Identify which cell holds the provided text, then report its [X, Y] central coordinate. 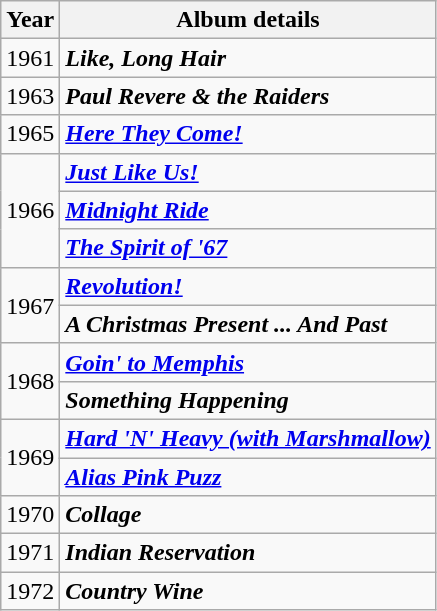
1968 [30, 381]
Just Like Us! [248, 172]
Country Wine [248, 591]
Something Happening [248, 400]
Here They Come! [248, 134]
1966 [30, 210]
1961 [30, 58]
Midnight Ride [248, 210]
1970 [30, 515]
1972 [30, 591]
Paul Revere & the Raiders [248, 96]
1971 [30, 553]
The Spirit of '67 [248, 248]
A Christmas Present ... And Past [248, 324]
Goin' to Memphis [248, 362]
Alias Pink Puzz [248, 477]
Album details [248, 20]
Indian Reservation [248, 553]
Year [30, 20]
Revolution! [248, 286]
Hard 'N' Heavy (with Marshmallow) [248, 438]
Collage [248, 515]
1969 [30, 457]
Like, Long Hair [248, 58]
1963 [30, 96]
1967 [30, 305]
1965 [30, 134]
